From the cell containing the given text, extract its center point as [x, y] coordinate. 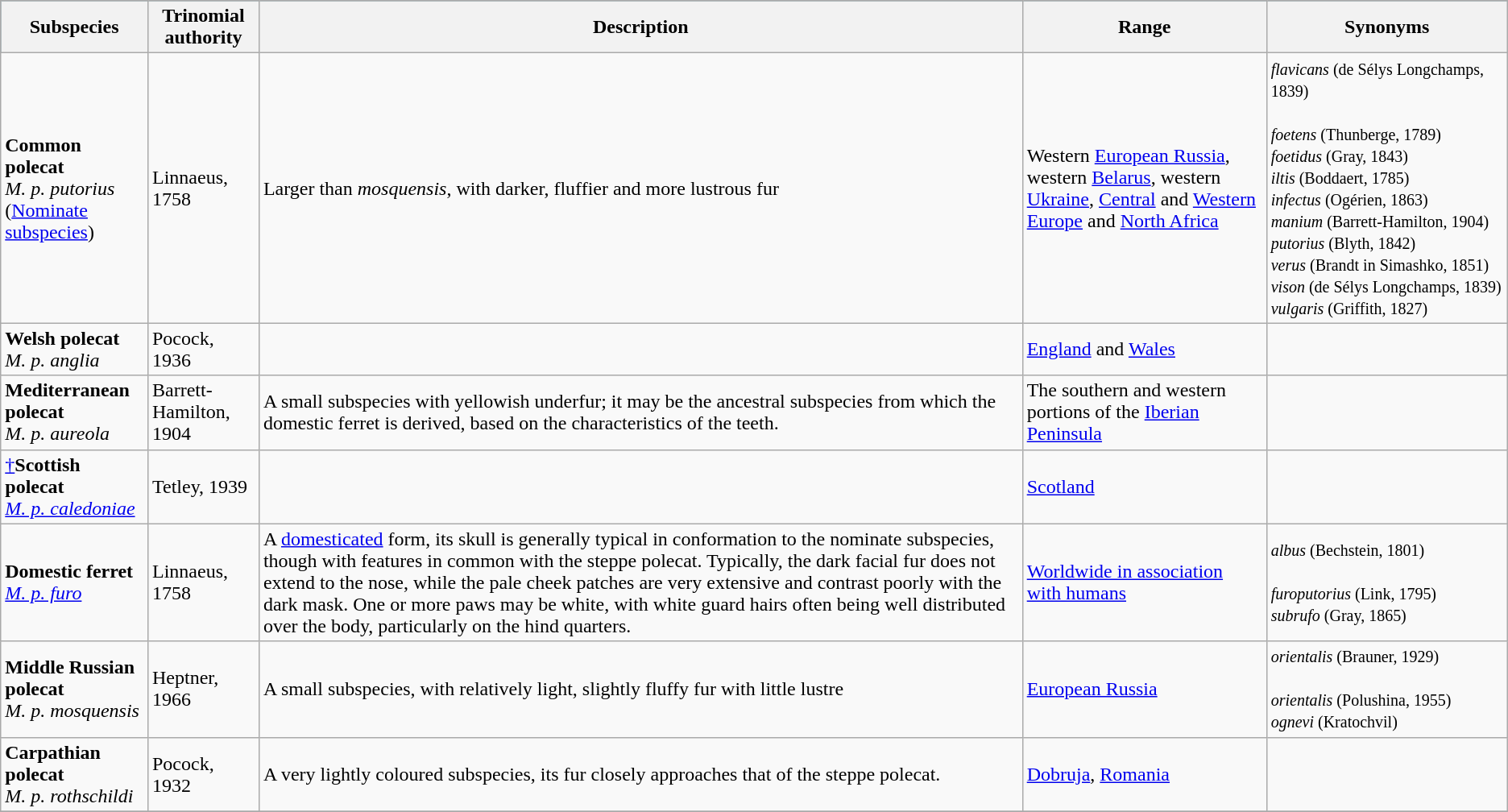
Mediterranean polecatM. p. aureola [74, 412]
Pocock, 1936 [203, 350]
Middle Russian polecatM. p. mosquensis [74, 690]
Larger than mosquensis, with darker, fluffier and more lustrous fur [640, 188]
Welsh polecatM. p. anglia [74, 350]
orientalis (Brauner, 1929)orientalis (Polushina, 1955) ognevi (Kratochvil) [1387, 690]
The southern and western portions of the Iberian Peninsula [1144, 412]
Subspecies [74, 27]
Pocock, 1932 [203, 774]
Domestic ferretM. p. furo [74, 582]
†Scottish polecatM. p. caledoniae [74, 487]
albus (Bechstein, 1801)furoputorius (Link, 1795) subrufo (Gray, 1865) [1387, 582]
Carpathian polecatM. p. rothschildi [74, 774]
Tetley, 1939 [203, 487]
Common polecatM. p. putorius(Nominate subspecies) [74, 188]
A small subspecies, with relatively light, slightly fluffy fur with little lustre [640, 690]
Dobruja, Romania [1144, 774]
Barrett-Hamilton, 1904 [203, 412]
Western European Russia, western Belarus, western Ukraine, Central and Western Europe and North Africa [1144, 188]
Worldwide in association with humans [1144, 582]
Trinomial authority [203, 27]
Description [640, 27]
Heptner, 1966 [203, 690]
Synonyms [1387, 27]
A very lightly coloured subspecies, its fur closely approaches that of the steppe polecat. [640, 774]
Scotland [1144, 487]
Range [1144, 27]
European Russia [1144, 690]
England and Wales [1144, 350]
